For the text-containing cell, return its midpoint in (x, y) coordinate format. 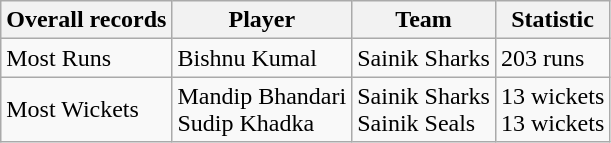
Most Wickets (86, 110)
13 wickets13 wickets (552, 110)
Overall records (86, 20)
Most Runs (86, 58)
Mandip BhandariSudip Khadka (262, 110)
Sainik Sharks (424, 58)
Statistic (552, 20)
Bishnu Kumal (262, 58)
Sainik SharksSainik Seals (424, 110)
Team (424, 20)
203 runs (552, 58)
Player (262, 20)
